Detect which cell encompasses the target text, then output its [x, y] center coordinate. 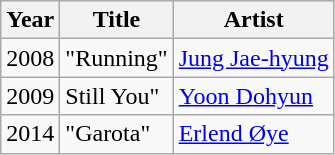
Yoon Dohyun [254, 96]
Erlend Øye [254, 134]
"Running" [116, 58]
2009 [30, 96]
Artist [254, 20]
Year [30, 20]
Jung Jae-hyung [254, 58]
Still You" [116, 96]
2014 [30, 134]
"Garota" [116, 134]
2008 [30, 58]
Title [116, 20]
